Output the [x, y] coordinate of the center of the cell containing the given text.  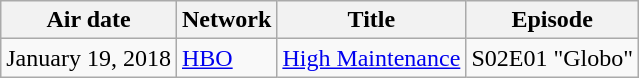
January 19, 2018 [89, 58]
S02E01 "Globo" [552, 58]
Title [372, 20]
Episode [552, 20]
HBO [226, 58]
Network [226, 20]
Air date [89, 20]
High Maintenance [372, 58]
